Determine the [x, y] coordinate at the center of the cell enclosing the given text.  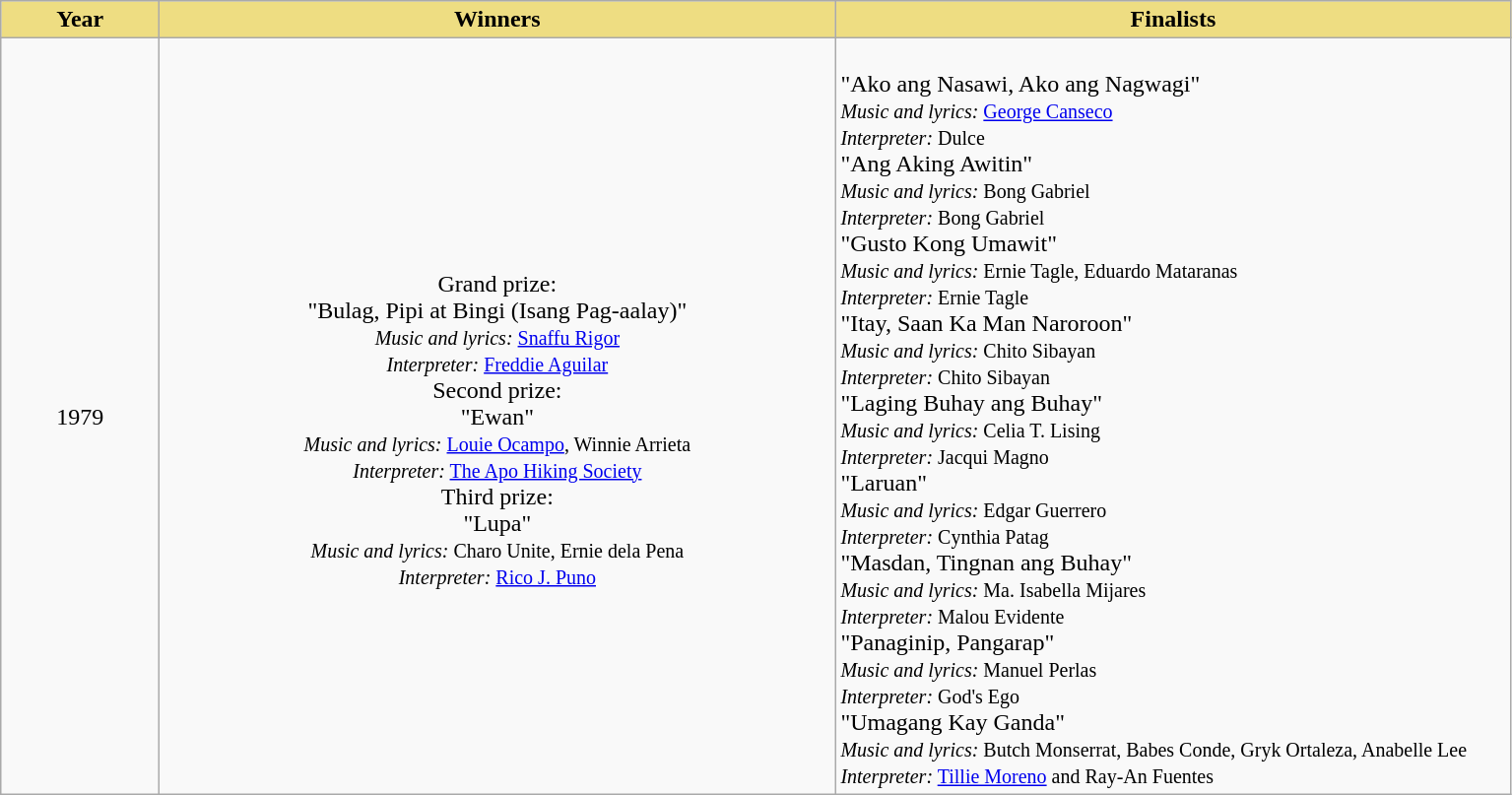
1979 [81, 416]
Finalists [1173, 20]
Winners [497, 20]
Year [81, 20]
